Identify which cell holds the provided text, then report its [X, Y] central coordinate. 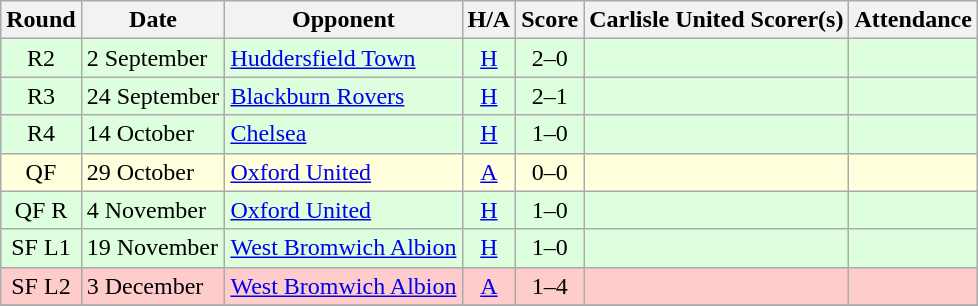
Huddersfield Town [344, 58]
2–0 [550, 58]
1–4 [550, 286]
SF L1 [41, 248]
4 November [153, 210]
H/A [489, 20]
R3 [41, 96]
14 October [153, 134]
R2 [41, 58]
Date [153, 20]
2–1 [550, 96]
Carlisle United Scorer(s) [716, 20]
2 September [153, 58]
29 October [153, 172]
QF [41, 172]
0–0 [550, 172]
3 December [153, 286]
Opponent [344, 20]
19 November [153, 248]
Round [41, 20]
R4 [41, 134]
Blackburn Rovers [344, 96]
QF R [41, 210]
24 September [153, 96]
Score [550, 20]
Chelsea [344, 134]
SF L2 [41, 286]
Attendance [913, 20]
